Scan for the cell matching the given text and deliver its [X, Y] coordinate at center. 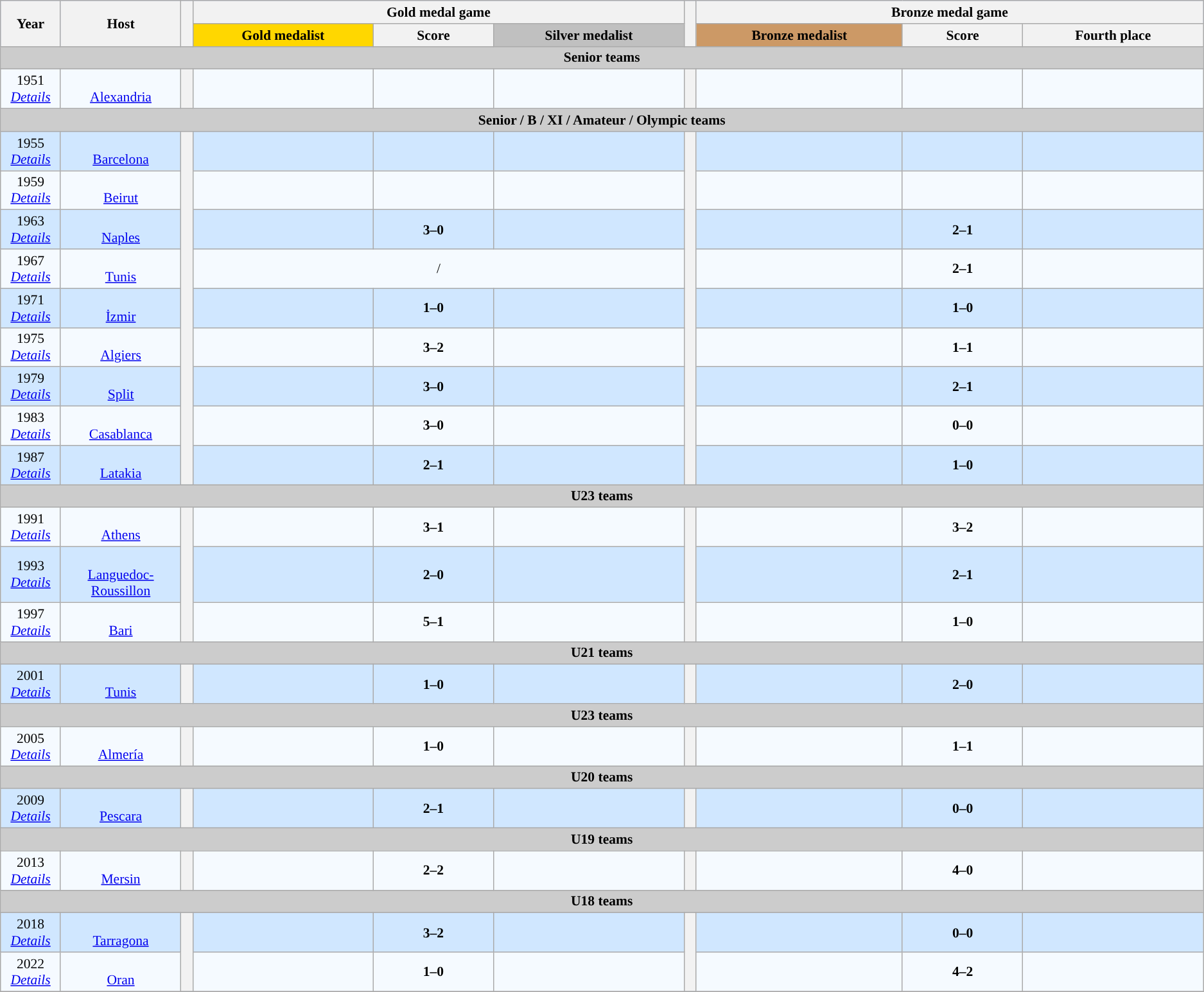
2–2 [433, 871]
1979Details [31, 387]
Naples [121, 230]
Bronze medal game [949, 12]
Athens [121, 528]
/ [438, 268]
Split [121, 387]
1955Details [31, 152]
4–2 [962, 972]
Languedoc-Roussillon [121, 575]
Gold medal game [438, 12]
Bronze medalist [799, 35]
4–0 [962, 871]
Alexandria [121, 89]
1993Details [31, 575]
Mersin [121, 871]
1951Details [31, 89]
Bari [121, 622]
İzmir [121, 308]
2018Details [31, 932]
Senior / B / XI / Amateur / Olympic teams [602, 120]
Tarragona [121, 932]
2001Details [31, 684]
1971Details [31, 308]
Host [121, 23]
Gold medalist [283, 35]
Oran [121, 972]
Fourth place [1113, 35]
Casablanca [121, 426]
1991Details [31, 528]
2005Details [31, 746]
5–1 [433, 622]
2022Details [31, 972]
1987Details [31, 465]
2009Details [31, 809]
1983Details [31, 426]
1975Details [31, 347]
2013 Details [31, 871]
Latakia [121, 465]
Year [31, 23]
1963Details [31, 230]
Pescara [121, 809]
1967Details [31, 268]
3–1 [433, 528]
Silver medalist [589, 35]
Almería [121, 746]
1997Details [31, 622]
U20 teams [602, 778]
U21 teams [602, 653]
Senior teams [602, 58]
Barcelona [121, 152]
Beirut [121, 190]
U19 teams [602, 840]
1959Details [31, 190]
Algiers [121, 347]
U18 teams [602, 901]
